Return the (x, y) coordinate for the center point of the cell that contains the specified text.  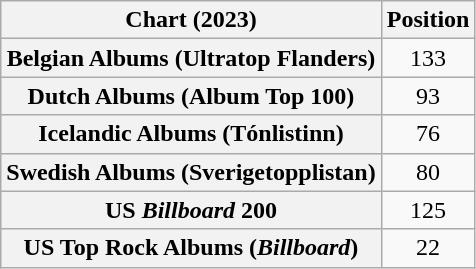
22 (428, 248)
US Top Rock Albums (Billboard) (191, 248)
Belgian Albums (Ultratop Flanders) (191, 58)
133 (428, 58)
Icelandic Albums (Tónlistinn) (191, 134)
Dutch Albums (Album Top 100) (191, 96)
Swedish Albums (Sverigetopplistan) (191, 172)
76 (428, 134)
125 (428, 210)
80 (428, 172)
93 (428, 96)
Chart (2023) (191, 20)
US Billboard 200 (191, 210)
Position (428, 20)
